Search for the cell housing the specified text and yield its (X, Y) center coordinate. 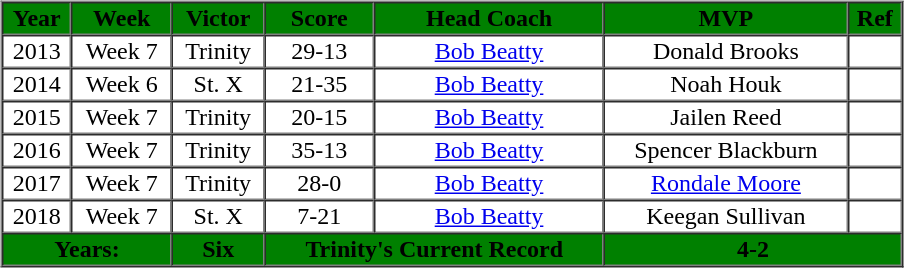
2016 (37, 150)
2015 (37, 118)
21-35 (319, 84)
28-0 (319, 184)
Week (122, 18)
Rondale Moore (726, 184)
Trinity's Current Record (434, 250)
2017 (37, 184)
Noah Houk (726, 84)
20-15 (319, 118)
29-13 (319, 52)
Head Coach (489, 18)
Year (37, 18)
2013 (37, 52)
7-21 (319, 216)
35-13 (319, 150)
Spencer Blackburn (726, 150)
2018 (37, 216)
Six (218, 250)
2014 (37, 84)
4-2 (753, 250)
Victor (218, 18)
MVP (726, 18)
Donald Brooks (726, 52)
Years: (87, 250)
Keegan Sullivan (726, 216)
Week 6 (122, 84)
Ref (875, 18)
Jailen Reed (726, 118)
Score (319, 18)
